Locate the cell with the specified text and output its (x, y) center coordinate. 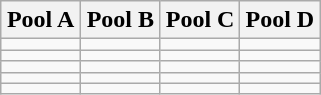
Pool A (41, 20)
Pool C (200, 20)
Pool B (120, 20)
Pool D (280, 20)
